Capture the cell that displays the provided text and extract its [x, y] central coordinate. 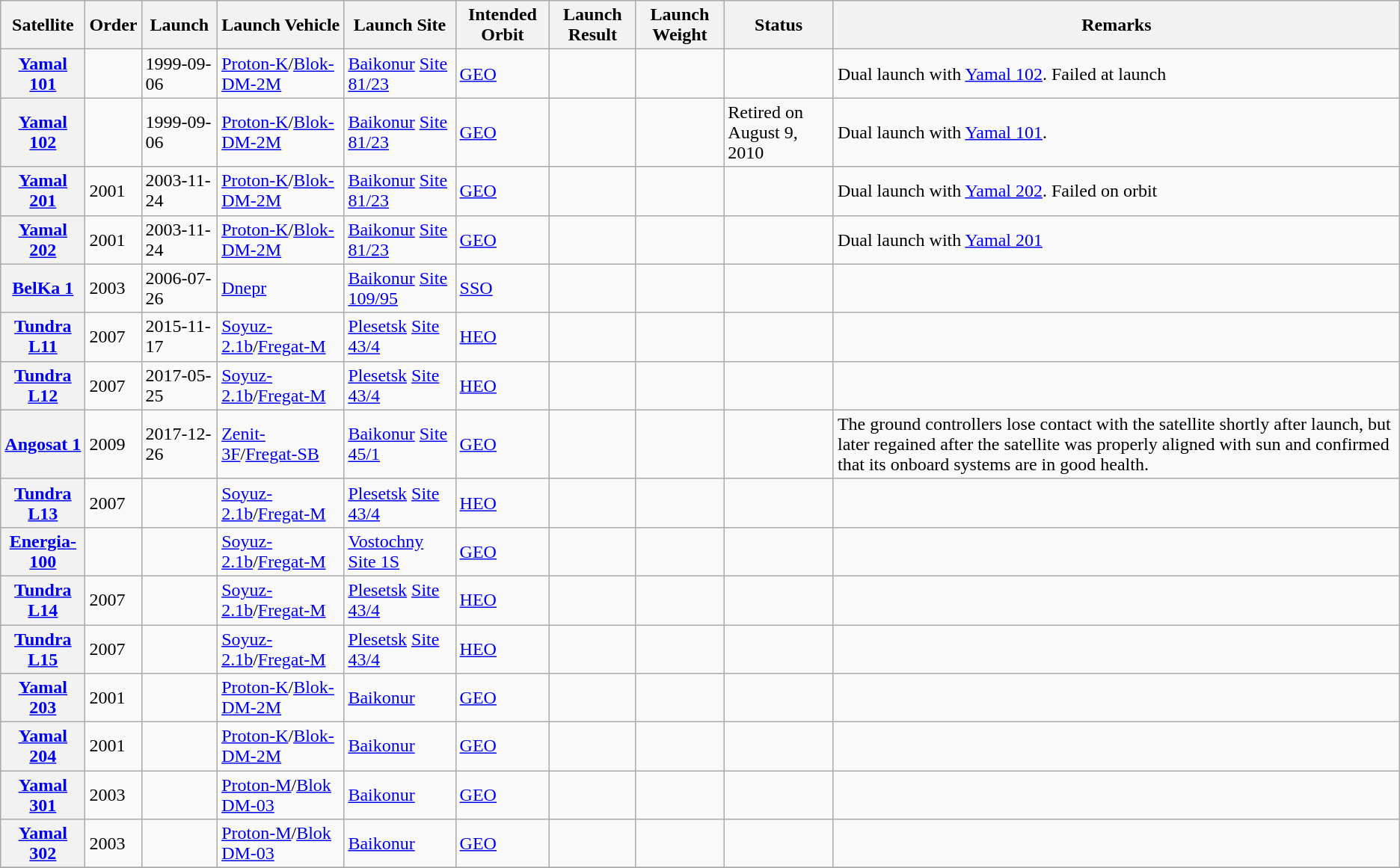
Yamal 204 [43, 746]
Vostochny Site 1S [399, 552]
Angosat 1 [43, 444]
Intended Orbit [503, 25]
Tundra L15 [43, 649]
2017-05-25 [179, 386]
Launch Vehicle [281, 25]
2006-07-26 [179, 289]
Retired on August 9, 2010 [779, 132]
SSO [503, 289]
Energia-100 [43, 552]
Baikonur Site 109/95 [399, 289]
Satellite [43, 25]
Launch Weight [680, 25]
Order [114, 25]
2009 [114, 444]
2017-12-26 [179, 444]
Yamal 101 [43, 73]
Tundra L13 [43, 502]
Launch [179, 25]
Baikonur Site 45/1 [399, 444]
Yamal 201 [43, 191]
Dual launch with Yamal 201 [1116, 239]
BelKa 1 [43, 289]
Yamal 102 [43, 132]
2015-11-17 [179, 336]
Yamal 302 [43, 843]
Launch Site [399, 25]
Tundra L14 [43, 600]
Dual launch with Yamal 101. [1116, 132]
Zenit-3F/Fregat-SB [281, 444]
Remarks [1116, 25]
Yamal 203 [43, 698]
Tundra L12 [43, 386]
Dual launch with Yamal 102. Failed at launch [1116, 73]
Launch Result [592, 25]
Dnepr [281, 289]
Status [779, 25]
Yamal 202 [43, 239]
Dual launch with Yamal 202. Failed on orbit [1116, 191]
Tundra L11 [43, 336]
Yamal 301 [43, 795]
